Find where the given text appears and provide that cell's center as [x, y] coordinate. 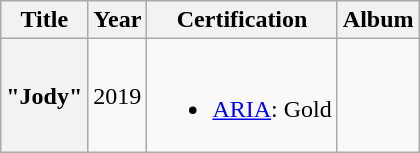
Certification [242, 20]
Title [44, 20]
Album [378, 20]
Year [118, 20]
ARIA: Gold [242, 96]
2019 [118, 96]
"Jody" [44, 96]
